Return [x, y] of the center of cell containing provided text 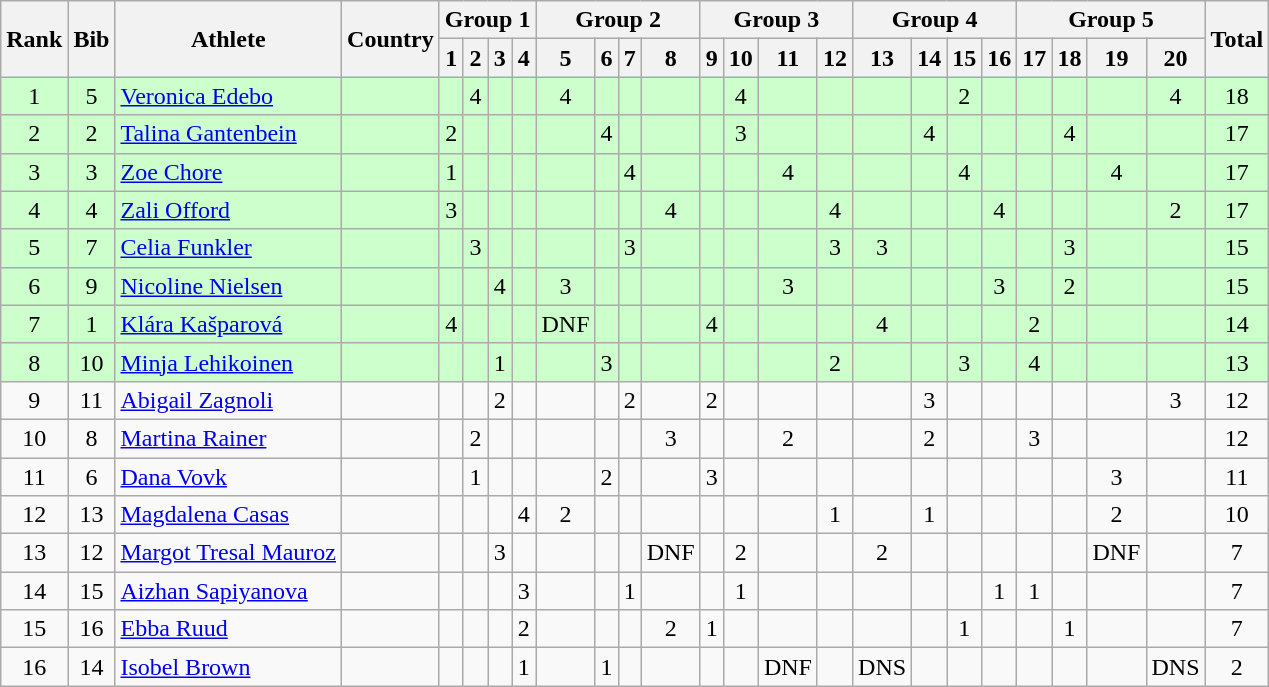
Margot Tresal Mauroz [228, 553]
Martina Rainer [228, 438]
Zoe Chore [228, 172]
Talina Gantenbein [228, 134]
19 [1116, 58]
Klára Kašparová [228, 324]
20 [1176, 58]
Rank [34, 39]
Group 2 [618, 20]
Group 3 [776, 20]
Nicoline Nielsen [228, 286]
Aizhan Sapiyanova [228, 591]
Minja Lehikoinen [228, 362]
Group 4 [935, 20]
Athlete [228, 39]
Magdalena Casas [228, 515]
Bib [92, 39]
Ebba Ruud [228, 629]
Celia Funkler [228, 248]
Dana Vovk [228, 477]
Country [391, 39]
Isobel Brown [228, 667]
Group 1 [488, 20]
Abigail Zagnoli [228, 400]
Veronica Edebo [228, 96]
Total [1237, 39]
Group 5 [1111, 20]
Zali Offord [228, 210]
